Output the [X, Y] coordinate of the center of the cell containing the given text.  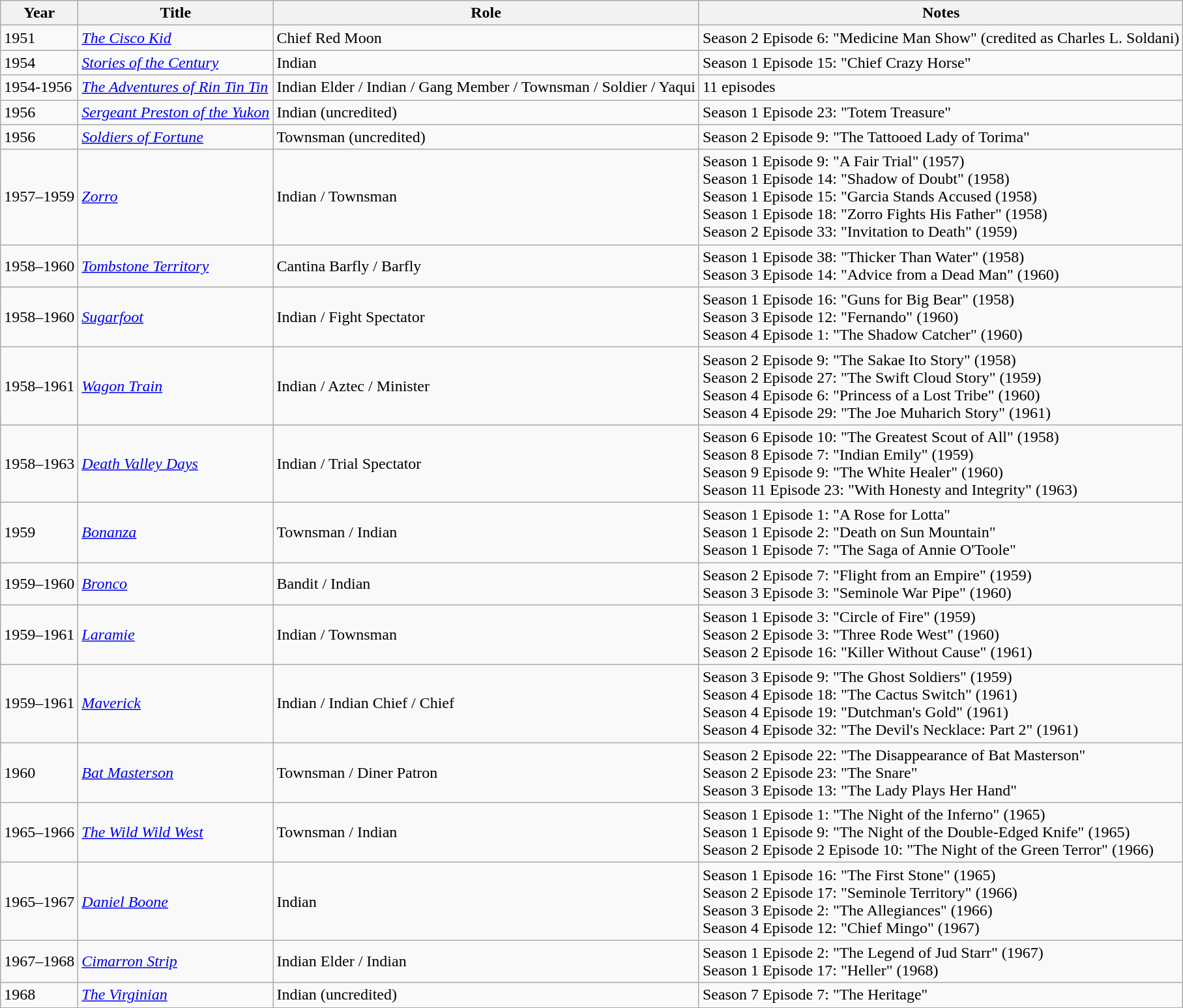
1954 [39, 63]
Bat Masterson [176, 773]
Tombstone Territory [176, 266]
Death Valley Days [176, 463]
The Cisco Kid [176, 38]
Season 1 Episode 38: "Thicker Than Water" (1958)Season 3 Episode 14: "Advice from a Dead Man" (1960) [941, 266]
The Adventures of Rin Tin Tin [176, 87]
Season 1 Episode 2: "The Legend of Jud Starr" (1967)Season 1 Episode 17: "Heller" (1968) [941, 961]
Season 1 Episode 15: "Chief Crazy Horse" [941, 63]
Indian Elder / Indian / Gang Member / Townsman / Soldier / Yaqui [486, 87]
1968 [39, 995]
1958–1963 [39, 463]
Indian / Trial Spectator [486, 463]
Season 2 Episode 9: "The Tattooed Lady of Torima" [941, 137]
Title [176, 13]
Season 7 Episode 7: "The Heritage" [941, 995]
Sugarfoot [176, 317]
Wagon Train [176, 386]
1957–1959 [39, 197]
1954-1956 [39, 87]
1965–1966 [39, 833]
Soldiers of Fortune [176, 137]
Bronco [176, 583]
Cantina Barfly / Barfly [486, 266]
Cimarron Strip [176, 961]
Chief Red Moon [486, 38]
1951 [39, 38]
1960 [39, 773]
Notes [941, 13]
Season 1 Episode 1: "A Rose for Lotta"Season 1 Episode 2: "Death on Sun Mountain"Season 1 Episode 7: "The Saga of Annie O'Toole" [941, 532]
Season 1 Episode 3: "Circle of Fire" (1959)Season 2 Episode 3: "Three Rode West" (1960)Season 2 Episode 16: "Killer Without Cause" (1961) [941, 635]
1965–1967 [39, 901]
Townsman (uncredited) [486, 137]
Daniel Boone [176, 901]
Indian / Indian Chief / Chief [486, 704]
Season 2 Episode 7: "Flight from an Empire" (1959)Season 3 Episode 3: "Seminole War Pipe" (1960) [941, 583]
11 episodes [941, 87]
Bandit / Indian [486, 583]
Indian / Aztec / Minister [486, 386]
Indian Elder / Indian [486, 961]
1959 [39, 532]
The Virginian [176, 995]
Season 2 Episode 6: "Medicine Man Show" (credited as Charles L. Soldani) [941, 38]
1959–1960 [39, 583]
Sergeant Preston of the Yukon [176, 112]
Role [486, 13]
The Wild Wild West [176, 833]
Season 1 Episode 23: "Totem Treasure" [941, 112]
1967–1968 [39, 961]
Townsman / Diner Patron [486, 773]
Season 1 Episode 16: "Guns for Big Bear" (1958)Season 3 Episode 12: "Fernando" (1960)Season 4 Episode 1: "The Shadow Catcher" (1960) [941, 317]
Maverick [176, 704]
Indian / Fight Spectator [486, 317]
Stories of the Century [176, 63]
Laramie [176, 635]
Season 2 Episode 22: "The Disappearance of Bat Masterson"Season 2 Episode 23: "The Snare"Season 3 Episode 13: "The Lady Plays Her Hand" [941, 773]
1958–1961 [39, 386]
Bonanza [176, 532]
Zorro [176, 197]
Year [39, 13]
